Determine the [x, y] coordinate at the center of the cell enclosing the given text.  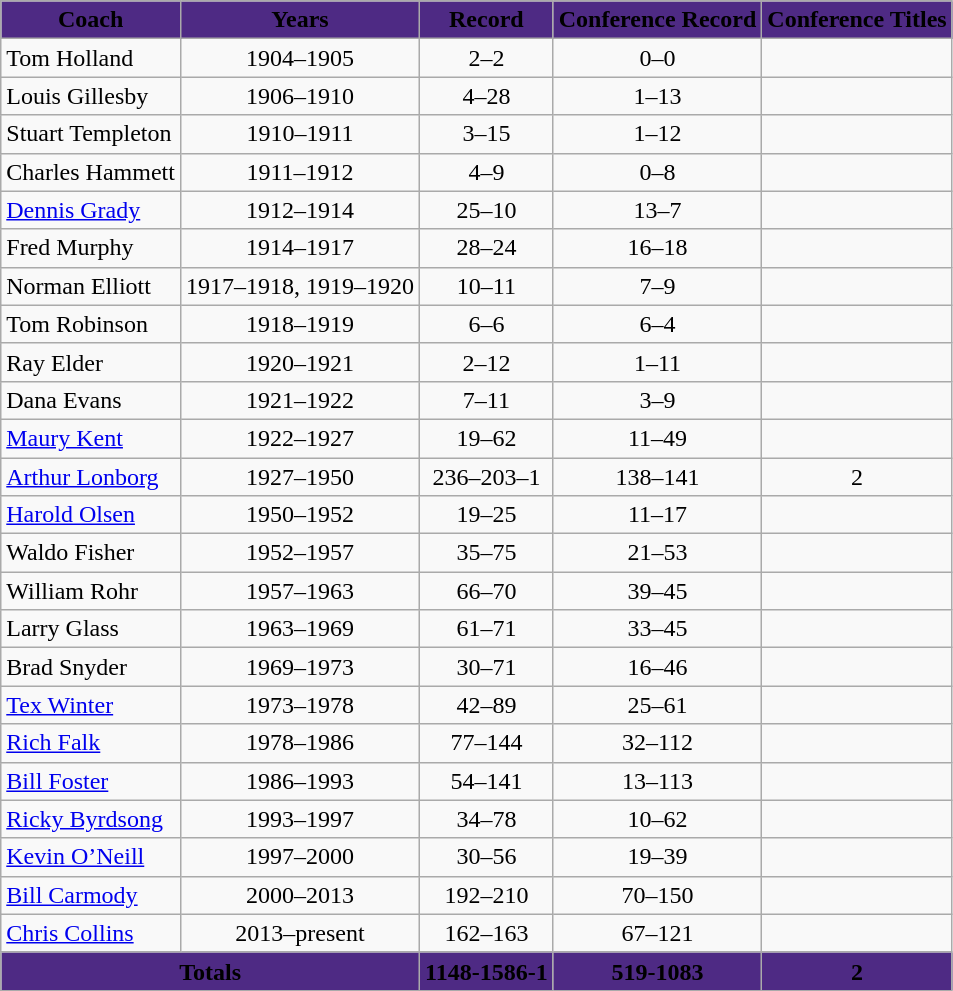
1918–1919 [300, 324]
Larry Glass [91, 629]
33–45 [658, 629]
13–113 [658, 781]
42–89 [487, 705]
54–141 [487, 781]
1963–1969 [300, 629]
1921–1922 [300, 400]
Dana Evans [91, 400]
Conference Record [658, 20]
Years [300, 20]
4–9 [487, 172]
1912–1914 [300, 210]
11–17 [658, 515]
Coach [91, 20]
Louis Gillesby [91, 96]
Maury Kent [91, 438]
67–121 [658, 933]
Totals [210, 971]
1906–1910 [300, 96]
138–141 [658, 477]
Conference Titles [857, 20]
1997–2000 [300, 857]
Bill Carmody [91, 895]
4–28 [487, 96]
10–11 [487, 286]
1–12 [658, 134]
Tom Robinson [91, 324]
70–150 [658, 895]
Brad Snyder [91, 667]
2000–2013 [300, 895]
1952–1957 [300, 553]
162–163 [487, 933]
1–13 [658, 96]
1957–1963 [300, 591]
William Rohr [91, 591]
Record [487, 20]
16–18 [658, 248]
1910–1911 [300, 134]
1904–1905 [300, 58]
519-1083 [658, 971]
19–39 [658, 857]
Dennis Grady [91, 210]
30–56 [487, 857]
1927–1950 [300, 477]
Ray Elder [91, 362]
10–62 [658, 819]
1950–1952 [300, 515]
6–4 [658, 324]
2013–present [300, 933]
3–9 [658, 400]
192–210 [487, 895]
Waldo Fisher [91, 553]
1148-1586-1 [487, 971]
Kevin O’Neill [91, 857]
3–15 [487, 134]
1922–1927 [300, 438]
19–62 [487, 438]
19–25 [487, 515]
Harold Olsen [91, 515]
1920–1921 [300, 362]
30–71 [487, 667]
1–11 [658, 362]
39–45 [658, 591]
Chris Collins [91, 933]
66–70 [487, 591]
Ricky Byrdsong [91, 819]
Arthur Lonborg [91, 477]
1917–1918, 1919–1920 [300, 286]
7–9 [658, 286]
1914–1917 [300, 248]
1911–1912 [300, 172]
1993–1997 [300, 819]
236–203–1 [487, 477]
Rich Falk [91, 743]
Charles Hammett [91, 172]
1986–1993 [300, 781]
77–144 [487, 743]
2–2 [487, 58]
35–75 [487, 553]
1973–1978 [300, 705]
0–8 [658, 172]
61–71 [487, 629]
28–24 [487, 248]
1978–1986 [300, 743]
13–7 [658, 210]
1969–1973 [300, 667]
21–53 [658, 553]
32–112 [658, 743]
25–10 [487, 210]
Tex Winter [91, 705]
16–46 [658, 667]
7–11 [487, 400]
34–78 [487, 819]
2–12 [487, 362]
Fred Murphy [91, 248]
Tom Holland [91, 58]
Norman Elliott [91, 286]
6–6 [487, 324]
25–61 [658, 705]
Stuart Templeton [91, 134]
11–49 [658, 438]
Bill Foster [91, 781]
0–0 [658, 58]
